Detect which cell encompasses the target text, then output its [x, y] center coordinate. 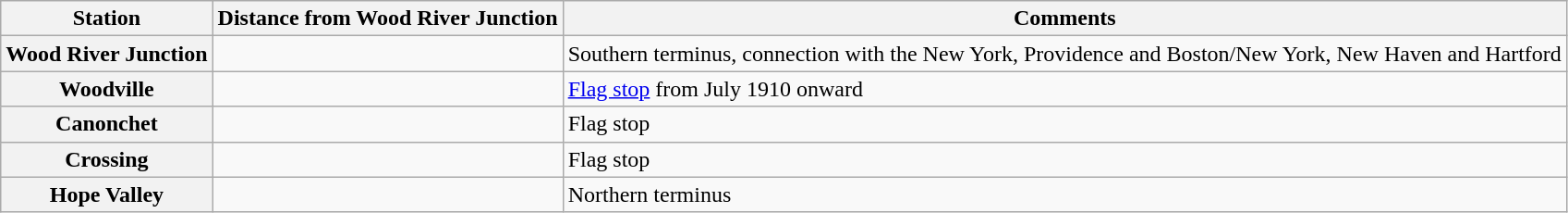
Flag stop from July 1910 onward [1064, 89]
Wood River Junction [107, 54]
Comments [1064, 19]
Station [107, 19]
Woodville [107, 89]
Distance from Wood River Junction [388, 19]
Canonchet [107, 124]
Northern terminus [1064, 194]
Hope Valley [107, 194]
Crossing [107, 159]
Southern terminus, connection with the New York, Providence and Boston/New York, New Haven and Hartford [1064, 54]
